Return the [x, y] coordinate for the center point of the cell that contains the specified text.  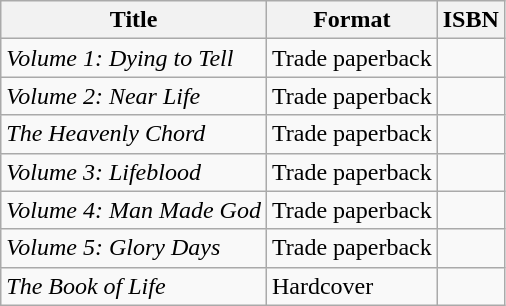
Format [352, 20]
Volume 3: Lifeblood [134, 172]
Volume 1: Dying to Tell [134, 58]
The Book of Life [134, 286]
Hardcover [352, 286]
ISBN [470, 20]
Volume 5: Glory Days [134, 248]
Volume 2: Near Life [134, 96]
Title [134, 20]
The Heavenly Chord [134, 134]
Volume 4: Man Made God [134, 210]
